For the text-containing cell, return its midpoint in [X, Y] coordinate format. 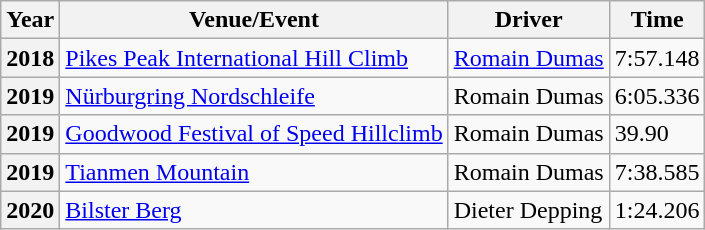
2018 [30, 58]
1:24.206 [657, 210]
Nürburgring Nordschleife [254, 96]
Tianmen Mountain [254, 172]
Pikes Peak International Hill Climb [254, 58]
Time [657, 20]
Driver [528, 20]
6:05.336 [657, 96]
Dieter Depping [528, 210]
Venue/Event [254, 20]
7:57.148 [657, 58]
2020 [30, 210]
7:38.585 [657, 172]
Goodwood Festival of Speed Hillclimb [254, 134]
Year [30, 20]
39.90 [657, 134]
Bilster Berg [254, 210]
